Search for the cell housing the specified text and yield its (X, Y) center coordinate. 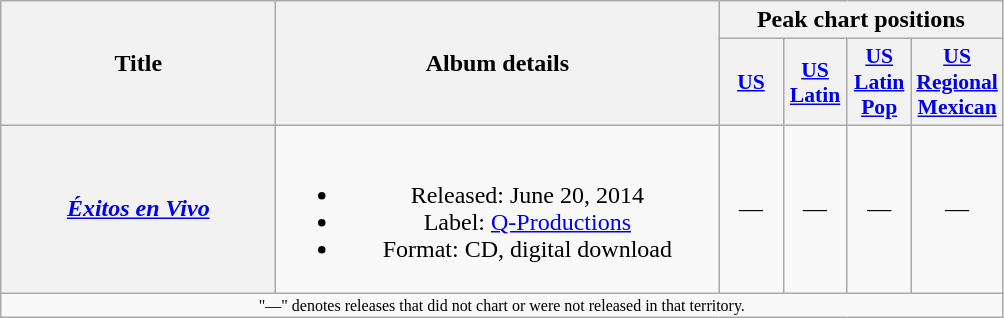
US Latin Pop (879, 82)
"—" denotes releases that did not chart or were not released in that territory. (502, 304)
US (751, 82)
US Regional Mexican (957, 82)
Album details (498, 64)
Peak chart positions (861, 20)
US Latin (815, 82)
Released: June 20, 2014Label: Q-ProductionsFormat: CD, digital download (498, 208)
Éxitos en Vivo (138, 208)
Title (138, 64)
